Scan for the cell matching the given text and deliver its [X, Y] coordinate at center. 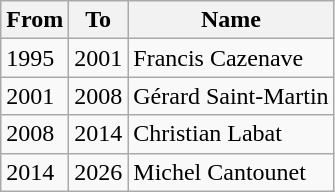
Name [231, 20]
Christian Labat [231, 134]
Michel Cantounet [231, 172]
From [35, 20]
1995 [35, 58]
To [98, 20]
Gérard Saint-Martin [231, 96]
2026 [98, 172]
Francis Cazenave [231, 58]
